Output the (x, y) coordinate of the center of the cell containing the given text.  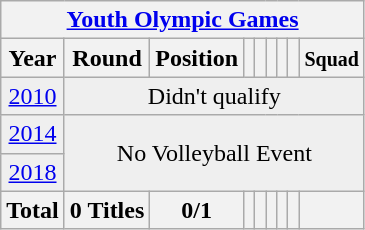
Didn't qualify (214, 96)
0 Titles (107, 210)
2010 (33, 96)
0/1 (197, 210)
Position (197, 58)
No Volleyball Event (214, 153)
Youth Olympic Games (183, 20)
2014 (33, 134)
2018 (33, 172)
Round (107, 58)
Squad (332, 58)
Year (33, 58)
Total (33, 210)
